Detect which cell encompasses the target text, then output its (X, Y) center coordinate. 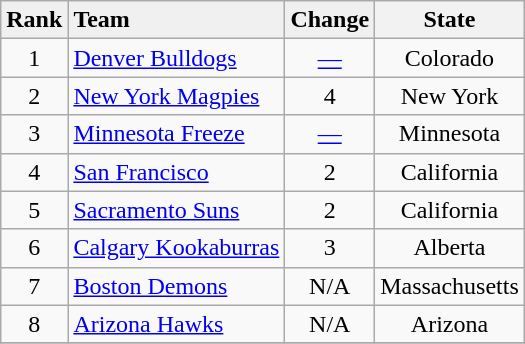
Sacramento Suns (176, 210)
5 (34, 210)
Colorado (450, 58)
Boston Demons (176, 286)
Massachusetts (450, 286)
1 (34, 58)
7 (34, 286)
New York Magpies (176, 96)
8 (34, 324)
New York (450, 96)
Arizona (450, 324)
Arizona Hawks (176, 324)
Calgary Kookaburras (176, 248)
San Francisco (176, 172)
6 (34, 248)
Denver Bulldogs (176, 58)
Change (330, 20)
Minnesota (450, 134)
Rank (34, 20)
State (450, 20)
Alberta (450, 248)
Minnesota Freeze (176, 134)
Team (176, 20)
